Search for the cell housing the specified text and yield its [x, y] center coordinate. 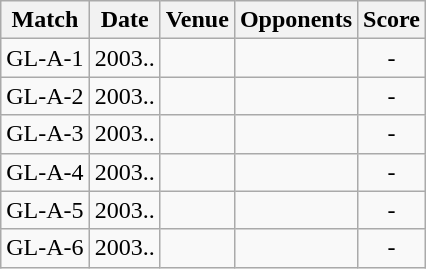
Score [392, 20]
Date [124, 20]
GL-A-4 [45, 172]
Opponents [296, 20]
GL-A-1 [45, 58]
GL-A-2 [45, 96]
Venue [197, 20]
GL-A-5 [45, 210]
Match [45, 20]
GL-A-3 [45, 134]
GL-A-6 [45, 248]
